Return (x, y) of the center of cell containing provided text 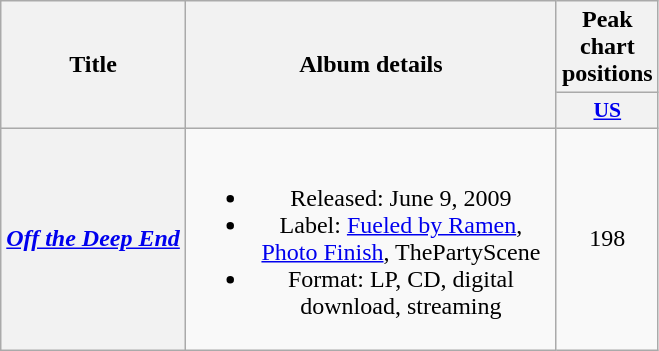
198 (607, 238)
US (607, 111)
Album details (370, 65)
Title (94, 65)
Off the Deep End (94, 238)
Peak chart positions (607, 47)
Released: June 9, 2009Label: Fueled by Ramen, Photo Finish, ThePartySceneFormat: LP, CD, digital download, streaming (370, 238)
